Return the (x, y) coordinate for the center point of the cell that contains the specified text.  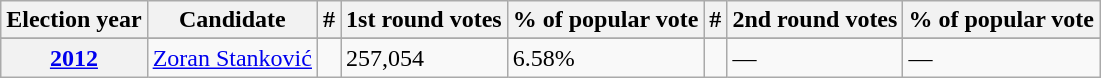
Zoran Stanković (232, 58)
2nd round votes (815, 20)
257,054 (424, 58)
6.58% (606, 58)
Candidate (232, 20)
Election year (74, 20)
1st round votes (424, 20)
2012 (74, 58)
